Return the [x, y] coordinate for the center point of the cell that contains the specified text.  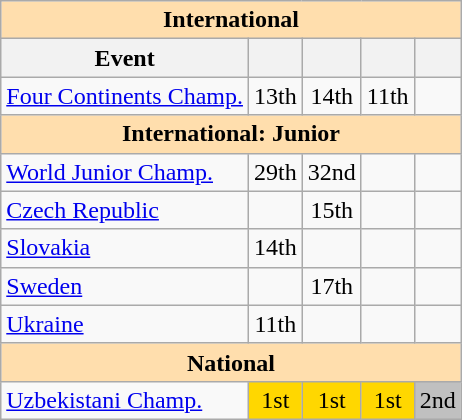
17th [332, 286]
Uzbekistani Champ. [125, 400]
Ukraine [125, 324]
13th [275, 96]
2nd [438, 400]
Four Continents Champ. [125, 96]
Sweden [125, 286]
Slovakia [125, 248]
Czech Republic [125, 210]
15th [332, 210]
32nd [332, 172]
29th [275, 172]
Event [125, 58]
International: Junior [231, 134]
World Junior Champ. [125, 172]
International [231, 20]
National [231, 362]
